Locate the cell with the specified text and output its [x, y] center coordinate. 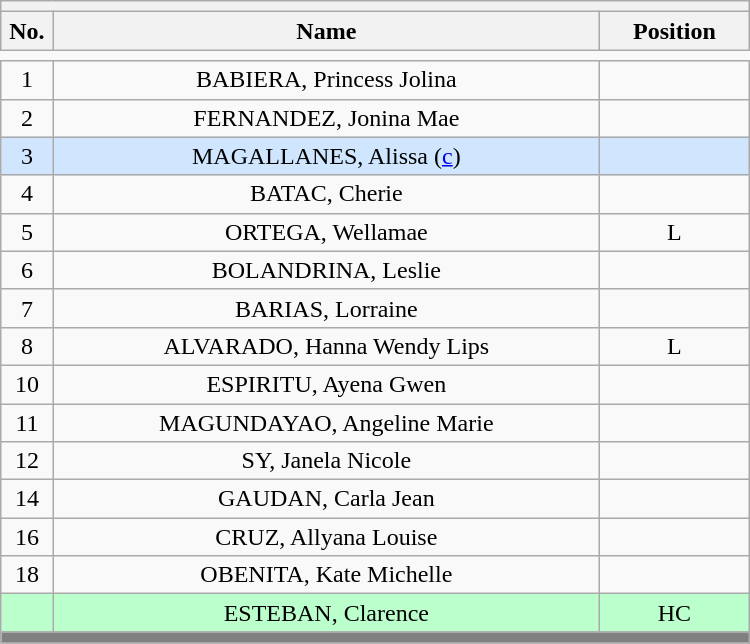
8 [27, 346]
ALVARADO, Hanna Wendy Lips [326, 346]
CRUZ, Allyana Louise [326, 537]
ORTEGA, Wellamae [326, 232]
BARIAS, Lorraine [326, 308]
HC [675, 613]
12 [27, 461]
11 [27, 423]
4 [27, 194]
Position [675, 31]
Name [326, 31]
FERNANDEZ, Jonina Mae [326, 118]
SY, Janela Nicole [326, 461]
1 [27, 80]
No. [27, 31]
BABIERA, Princess Jolina [326, 80]
2 [27, 118]
ESTEBAN, Clarence [326, 613]
6 [27, 270]
18 [27, 575]
OBENITA, Kate Michelle [326, 575]
MAGUNDAYAO, Angeline Marie [326, 423]
10 [27, 384]
BOLANDRINA, Leslie [326, 270]
7 [27, 308]
BATAC, Cherie [326, 194]
5 [27, 232]
3 [27, 156]
GAUDAN, Carla Jean [326, 499]
ESPIRITU, Ayena Gwen [326, 384]
MAGALLANES, Alissa (c) [326, 156]
16 [27, 537]
14 [27, 499]
